Detect which cell encompasses the target text, then output its [x, y] center coordinate. 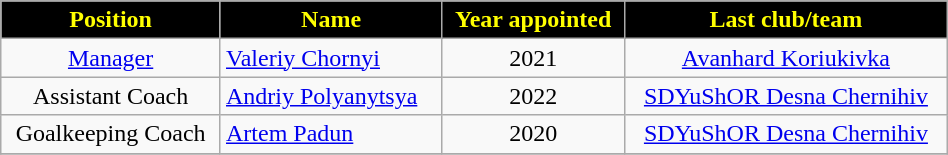
Assistant Coach [111, 96]
Last club/team [786, 20]
Year appointed [534, 20]
Andriy Polyanytsya [330, 96]
Artem Padun [330, 134]
2022 [534, 96]
Goalkeeping Coach [111, 134]
Position [111, 20]
2021 [534, 58]
Avanhard Koriukivka [786, 58]
Name [330, 20]
Manager [111, 58]
Valeriy Chornyi [330, 58]
2020 [534, 134]
